Return (X, Y) of the center of cell containing provided text 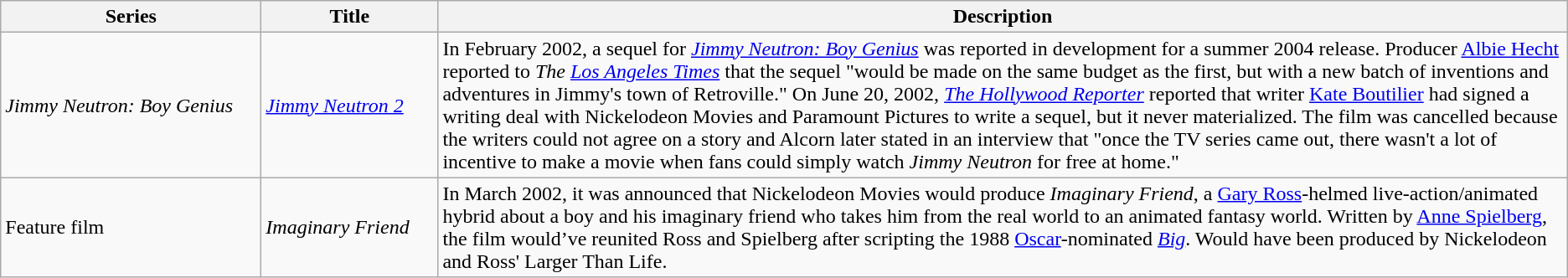
Jimmy Neutron 2 (350, 106)
Jimmy Neutron: Boy Genius (131, 106)
Title (350, 17)
Imaginary Friend (350, 228)
Series (131, 17)
Description (1003, 17)
Feature film (131, 228)
